Search for the cell housing the specified text and yield its [X, Y] center coordinate. 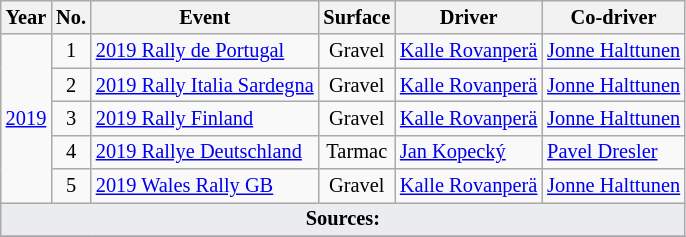
5 [71, 186]
3 [71, 118]
1 [71, 51]
2019 [26, 118]
2019 Rallye Deutschland [205, 152]
4 [71, 152]
2 [71, 85]
2019 Rally Italia Sardegna [205, 85]
2019 Rally Finland [205, 118]
Tarmac [357, 152]
Surface [357, 17]
Driver [468, 17]
2019 Wales Rally GB [205, 186]
2019 Rally de Portugal [205, 51]
Co-driver [614, 17]
Event [205, 17]
Year [26, 17]
No. [71, 17]
Sources: [343, 219]
Jan Kopecký [468, 152]
Pavel Dresler [614, 152]
